Pinpoint the cell where the given text exists, returning its (X, Y) midpoint coordinate. 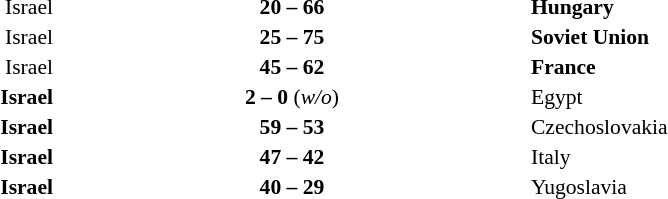
2 – 0 (w/o) (292, 97)
25 – 75 (292, 37)
47 – 42 (292, 157)
59 – 53 (292, 127)
45 – 62 (292, 67)
